Output the (X, Y) coordinate of the center of the cell containing the given text.  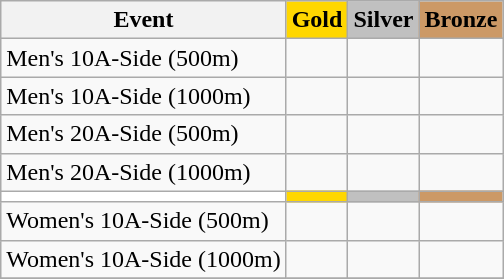
Men's 10A-Side (500m) (144, 58)
Event (144, 20)
Men's 20A-Side (1000m) (144, 172)
Women's 10A-Side (1000m) (144, 259)
Silver (384, 20)
Bronze (461, 20)
Men's 20A-Side (500m) (144, 134)
Men's 10A-Side (1000m) (144, 96)
Women's 10A-Side (500m) (144, 221)
Gold (317, 20)
